From the cell containing the given text, extract its center point as [X, Y] coordinate. 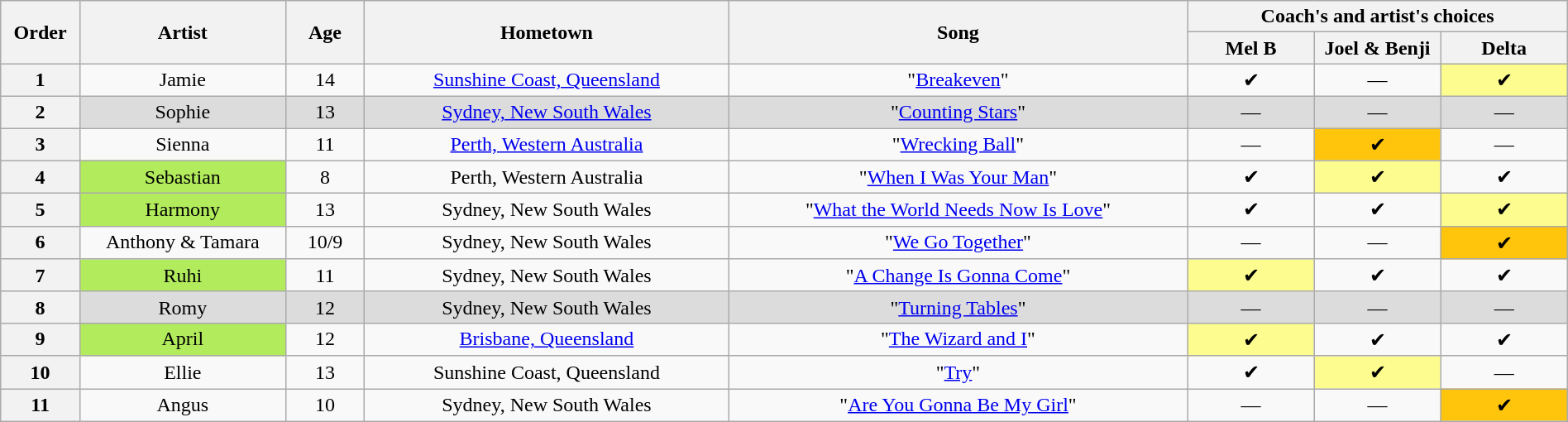
9 [41, 339]
Sebastian [182, 177]
Mel B [1250, 48]
Ruhi [182, 276]
14 [325, 80]
10/9 [325, 242]
Jamie [182, 80]
"A Change Is Gonna Come" [958, 276]
"Breakeven" [958, 80]
"Turning Tables" [958, 307]
Age [325, 32]
Coach's and artist's choices [1378, 17]
Artist [182, 32]
Song [958, 32]
7 [41, 276]
3 [41, 144]
"We Go Together" [958, 242]
Joel & Benji [1378, 48]
"Are You Gonna Be My Girl" [958, 405]
"Counting Stars" [958, 112]
"Wrecking Ball" [958, 144]
Anthony & Tamara [182, 242]
Angus [182, 405]
Brisbane, Queensland [547, 339]
"When I Was Your Man" [958, 177]
6 [41, 242]
"The Wizard and I" [958, 339]
"What the World Needs Now Is Love" [958, 210]
5 [41, 210]
Delta [1503, 48]
Hometown [547, 32]
Romy [182, 307]
"Try" [958, 372]
Sophie [182, 112]
April [182, 339]
4 [41, 177]
Order [41, 32]
1 [41, 80]
Ellie [182, 372]
Harmony [182, 210]
Sienna [182, 144]
2 [41, 112]
